Find where the given text appears and provide that cell's center as (X, Y) coordinate. 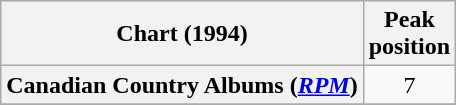
7 (409, 85)
Canadian Country Albums (RPM) (182, 85)
Chart (1994) (182, 34)
Peakposition (409, 34)
